Provide the (x, y) coordinate of the cell's center where the given text is located.  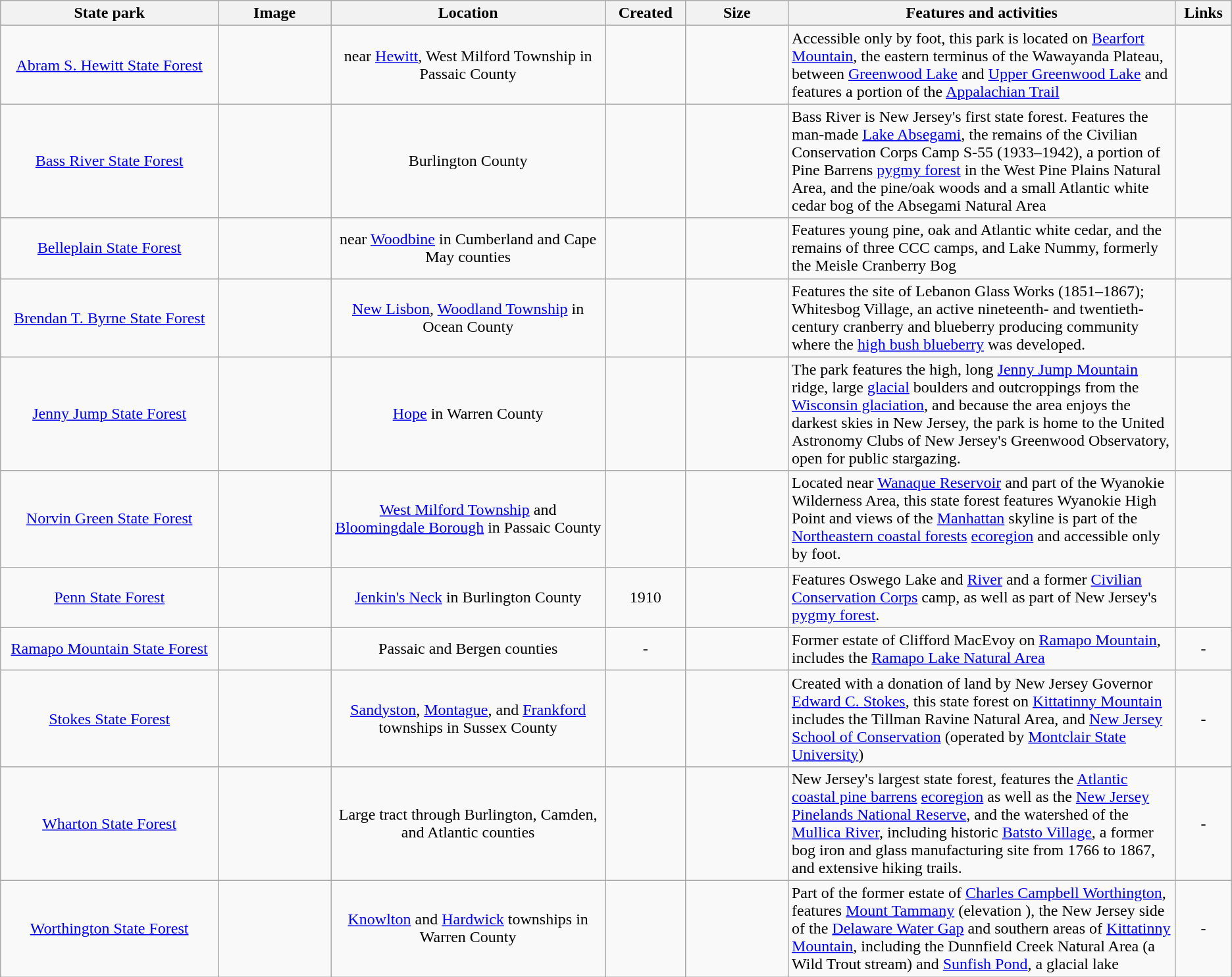
Created (646, 13)
Features Oswego Lake and River and a former Civilian Conservation Corps camp, as well as part of New Jersey's pygmy forest. (981, 597)
Jenny Jump State Forest (109, 413)
Features young pine, oak and Atlantic white cedar, and the remains of three CCC camps, and Lake Nummy, formerly the Meisle Cranberry Bog (981, 248)
Ramapo Mountain State Forest (109, 649)
Former estate of Clifford MacEvoy on Ramapo Mountain, includes the Ramapo Lake Natural Area (981, 649)
New Lisbon, Woodland Township in Ocean County (469, 317)
Jenkin's Neck in Burlington County (469, 597)
Links (1203, 13)
Penn State Forest (109, 597)
Worthington State Forest (109, 928)
Passaic and Bergen counties (469, 649)
Brendan T. Byrne State Forest (109, 317)
Location (469, 13)
Stokes State Forest (109, 718)
Wharton State Forest (109, 823)
Hope in Warren County (469, 413)
Size (737, 13)
Bass River State Forest (109, 161)
West Milford Township andBloomingdale Borough in Passaic County (469, 519)
Abram S. Hewitt State Forest (109, 65)
Sandyston, Montague, and Frankford townships in Sussex County (469, 718)
Large tract through Burlington, Camden, and Atlantic counties (469, 823)
Knowlton and Hardwick townships in Warren County (469, 928)
near Hewitt, West Milford Township in Passaic County (469, 65)
Features and activities (981, 13)
Image (275, 13)
Norvin Green State Forest (109, 519)
Burlington County (469, 161)
State park (109, 13)
1910 (646, 597)
Belleplain State Forest (109, 248)
near Woodbine in Cumberland and Cape May counties (469, 248)
